Locate the cell with the specified text and output its [x, y] center coordinate. 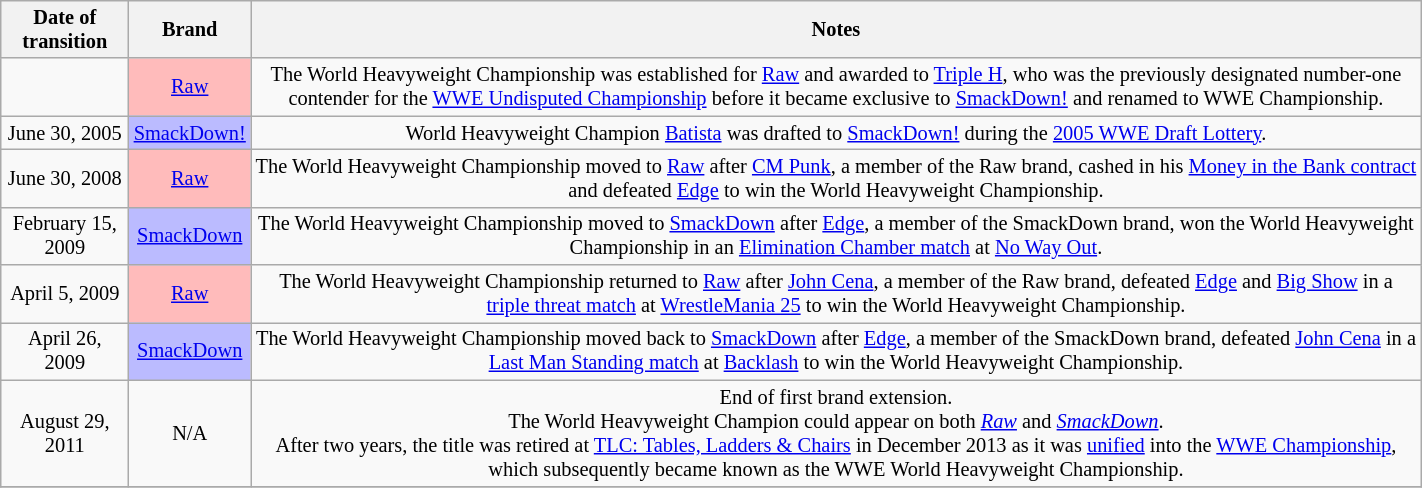
N/A [190, 433]
Notes [836, 29]
Date of transition [65, 29]
SmackDown! [190, 133]
Brand [190, 29]
World Heavyweight Champion Batista was drafted to SmackDown! during the 2005 WWE Draft Lottery. [836, 133]
April 5, 2009 [65, 294]
August 29, 2011 [65, 433]
June 30, 2008 [65, 178]
February 15, 2009 [65, 236]
June 30, 2005 [65, 133]
April 26, 2009 [65, 351]
